Return [x, y] of the center of cell containing provided text 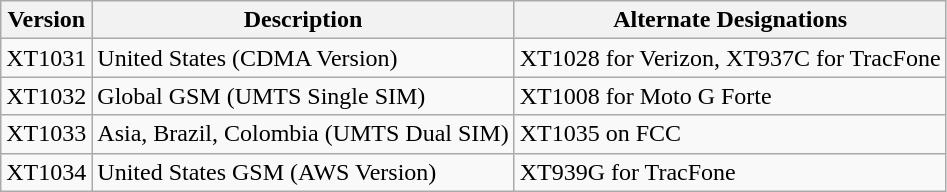
XT1035 on FCC [730, 134]
United States (CDMA Version) [303, 58]
XT1008 for Moto G Forte [730, 96]
XT939G for TracFone [730, 172]
XT1034 [46, 172]
United States GSM (AWS Version) [303, 172]
Asia, Brazil, Colombia (UMTS Dual SIM) [303, 134]
XT1031 [46, 58]
Global GSM (UMTS Single SIM) [303, 96]
XT1032 [46, 96]
Alternate Designations [730, 20]
XT1033 [46, 134]
Description [303, 20]
Version [46, 20]
XT1028 for Verizon, XT937C for TracFone [730, 58]
